Extract the (x, y) coordinate from the center of the cell holding the provided text.  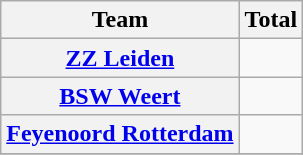
Feyenoord Rotterdam (120, 134)
Total (271, 20)
Team (120, 20)
BSW Weert (120, 96)
ZZ Leiden (120, 58)
